Scan for the cell matching the given text and deliver its [X, Y] coordinate at center. 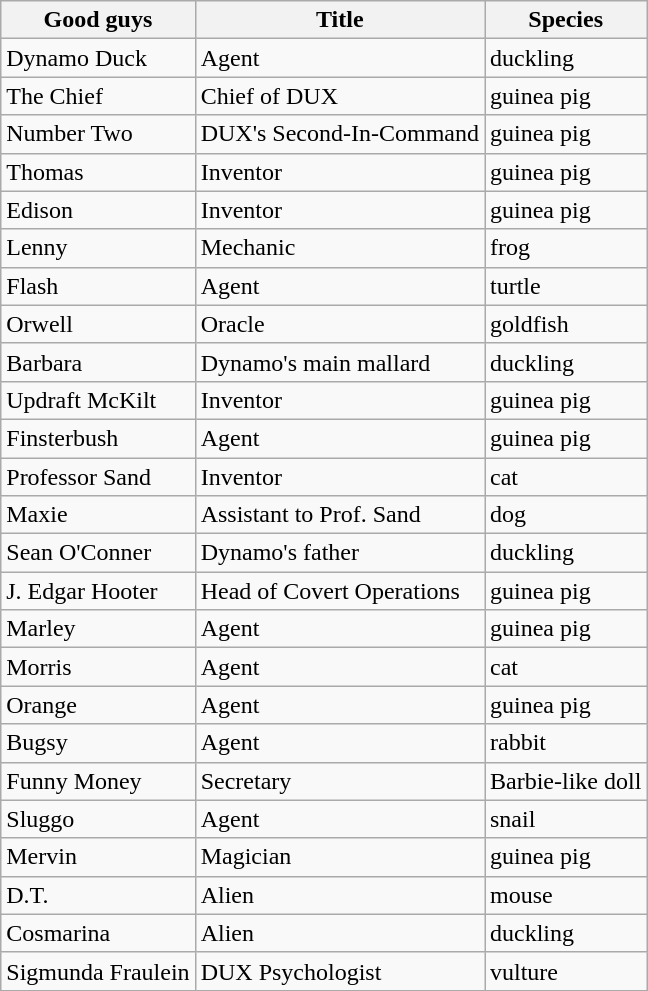
Updraft McKilt [98, 400]
Thomas [98, 172]
Species [565, 20]
DUX Psychologist [340, 971]
Dynamo Duck [98, 58]
DUX's Second-In-Command [340, 134]
Sean O'Conner [98, 553]
rabbit [565, 743]
Sluggo [98, 819]
Number Two [98, 134]
Barbie-like doll [565, 781]
Sigmunda Fraulein [98, 971]
D.T. [98, 895]
Head of Covert Operations [340, 591]
turtle [565, 286]
Assistant to Prof. Sand [340, 515]
Orange [98, 705]
Maxie [98, 515]
Marley [98, 629]
Magician [340, 857]
Cosmarina [98, 933]
Dynamo's father [340, 553]
J. Edgar Hooter [98, 591]
The Chief [98, 96]
Orwell [98, 324]
Finsterbush [98, 438]
Funny Money [98, 781]
vulture [565, 971]
Dynamo's main mallard [340, 362]
Oracle [340, 324]
Flash [98, 286]
Lenny [98, 248]
Title [340, 20]
goldfish [565, 324]
Professor Sand [98, 477]
Secretary [340, 781]
Morris [98, 667]
dog [565, 515]
mouse [565, 895]
Mervin [98, 857]
Good guys [98, 20]
snail [565, 819]
Bugsy [98, 743]
Chief of DUX [340, 96]
Barbara [98, 362]
frog [565, 248]
Mechanic [340, 248]
Edison [98, 210]
